From the cell containing the given text, extract its center point as [X, Y] coordinate. 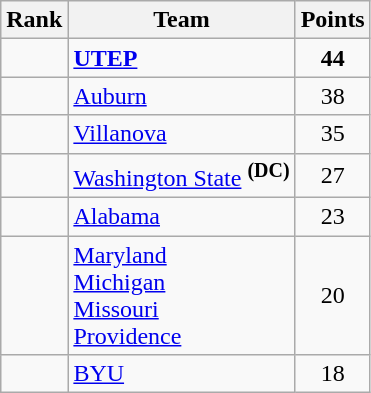
Points [332, 20]
38 [332, 96]
Team [182, 20]
Villanova [182, 134]
35 [332, 134]
Washington State (DC) [182, 176]
18 [332, 374]
23 [332, 217]
UTEP [182, 58]
Auburn [182, 96]
44 [332, 58]
BYU [182, 374]
MarylandMichiganMissouriProvidence [182, 296]
Rank [34, 20]
27 [332, 176]
Alabama [182, 217]
20 [332, 296]
